Search for the cell housing the specified text and yield its (X, Y) center coordinate. 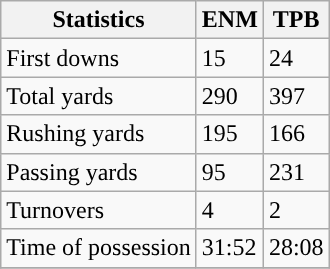
231 (296, 172)
28:08 (296, 248)
31:52 (230, 248)
Time of possession (99, 248)
Total yards (99, 96)
397 (296, 96)
Statistics (99, 20)
24 (296, 58)
Passing yards (99, 172)
First downs (99, 58)
2 (296, 210)
95 (230, 172)
Turnovers (99, 210)
ENM (230, 20)
195 (230, 134)
Rushing yards (99, 134)
290 (230, 96)
TPB (296, 20)
166 (296, 134)
15 (230, 58)
4 (230, 210)
